Extract the (x, y) coordinate from the center of the cell holding the provided text.  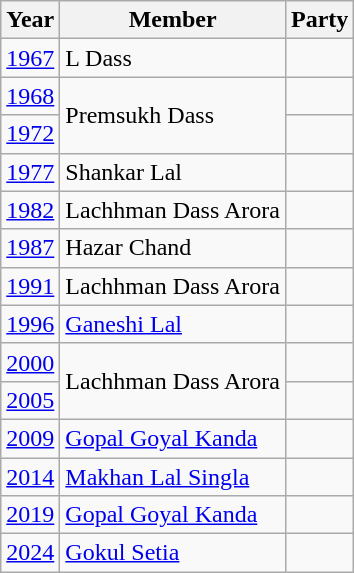
2000 (30, 362)
2014 (30, 477)
Member (173, 20)
2009 (30, 438)
2024 (30, 553)
Premsukh Dass (173, 115)
Makhan Lal Singla (173, 477)
1987 (30, 248)
1996 (30, 324)
Gokul Setia (173, 553)
1968 (30, 96)
Party (319, 20)
Ganeshi Lal (173, 324)
1967 (30, 58)
1972 (30, 134)
Hazar Chand (173, 248)
2005 (30, 400)
1977 (30, 172)
Shankar Lal (173, 172)
2019 (30, 515)
Year (30, 20)
1982 (30, 210)
L Dass (173, 58)
1991 (30, 286)
